Pinpoint the cell where the given text exists, returning its [x, y] midpoint coordinate. 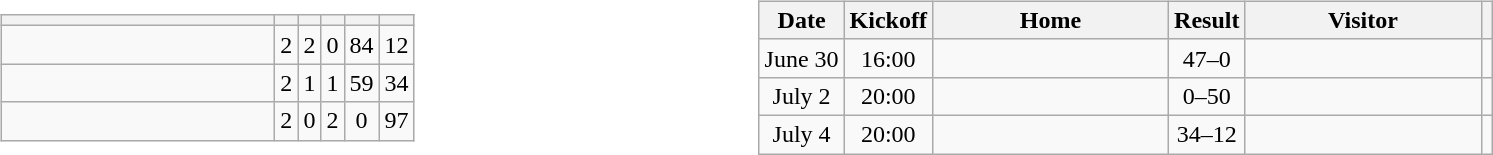
Home [1050, 20]
59 [362, 83]
0–50 [1207, 96]
47–0 [1207, 58]
34–12 [1207, 134]
12 [396, 45]
Date [802, 20]
Visitor [1363, 20]
June 30 [802, 58]
16:00 [888, 58]
84 [362, 45]
97 [396, 121]
July 2 [802, 96]
Result [1207, 20]
34 [396, 83]
July 4 [802, 134]
Kickoff [888, 20]
